Find where the given text appears and provide that cell's center as [X, Y] coordinate. 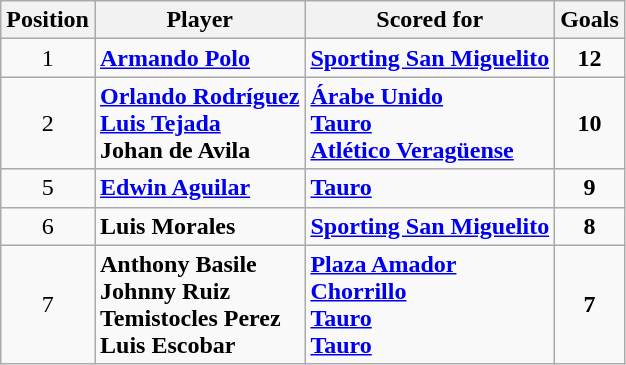
Edwin Aguilar [199, 188]
8 [590, 226]
1 [48, 58]
Scored for [430, 20]
Player [199, 20]
9 [590, 188]
Plaza AmadorChorrilloTauroTauro [430, 304]
Goals [590, 20]
12 [590, 58]
10 [590, 123]
Anthony Basile Johnny Ruiz Temistocles Perez Luis Escobar [199, 304]
Tauro [430, 188]
Luis Morales [199, 226]
Orlando Rodríguez Luis Tejada Johan de Avila [199, 123]
Árabe UnidoTauroAtlético Veragüense [430, 123]
6 [48, 226]
Position [48, 20]
2 [48, 123]
Armando Polo [199, 58]
5 [48, 188]
